Detect which cell encompasses the target text, then output its (x, y) center coordinate. 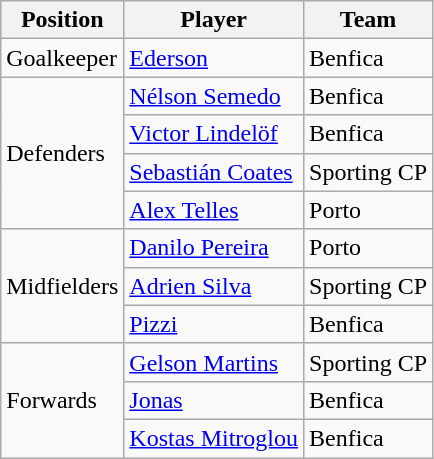
Adrien Silva (214, 286)
Sebastián Coates (214, 172)
Defenders (62, 153)
Jonas (214, 400)
Victor Lindelöf (214, 134)
Danilo Pereira (214, 248)
Team (368, 20)
Player (214, 20)
Forwards (62, 400)
Nélson Semedo (214, 96)
Pizzi (214, 324)
Kostas Mitroglou (214, 438)
Position (62, 20)
Midfielders (62, 286)
Ederson (214, 58)
Goalkeeper (62, 58)
Gelson Martins (214, 362)
Alex Telles (214, 210)
